Scan for the cell matching the given text and deliver its [x, y] coordinate at center. 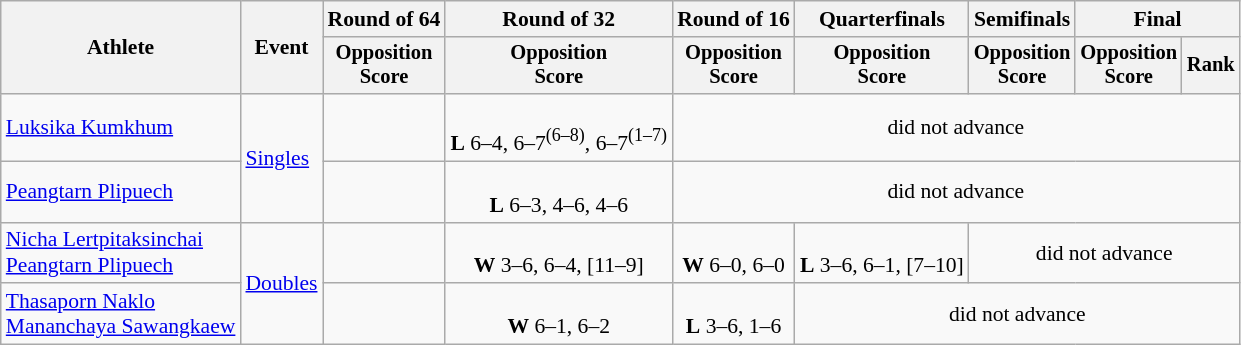
Thasaporn NakloMananchaya Sawangkaew [121, 314]
Round of 16 [734, 19]
W 6–0, 6–0 [734, 252]
Singles [281, 158]
Quarterfinals [882, 19]
L 3–6, 6–1, [7–10] [882, 252]
W 3–6, 6–4, [11–9] [558, 252]
Nicha Lertpitaksinchai Peangtarn Plipuech [121, 252]
Peangtarn Plipuech [121, 192]
Event [281, 48]
Luksika Kumkhum [121, 128]
L 6–4, 6–7(6–8), 6–7(1–7) [558, 128]
Semifinals [1022, 19]
L 3–6, 1–6 [734, 314]
W 6–1, 6–2 [558, 314]
Athlete [121, 48]
Rank [1211, 66]
Round of 64 [384, 19]
Doubles [281, 283]
L 6–3, 4–6, 4–6 [558, 192]
Final [1157, 19]
Round of 32 [558, 19]
